Return (x, y) of the center of cell containing provided text 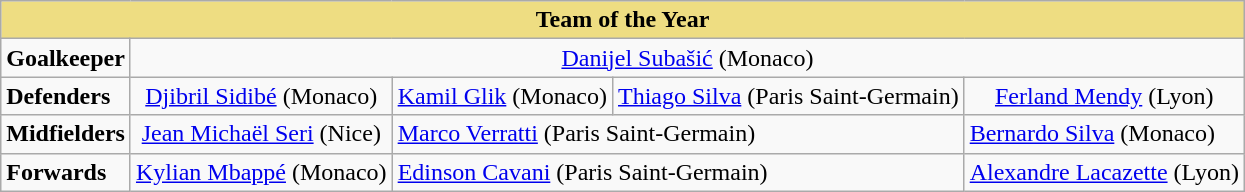
Jean Michaël Seri (Nice) (261, 134)
Forwards (66, 172)
Alexandre Lacazette (Lyon) (1104, 172)
Ferland Mendy (Lyon) (1104, 96)
Bernardo Silva (Monaco) (1104, 134)
Team of the Year (623, 20)
Thiago Silva (Paris Saint-Germain) (788, 96)
Goalkeeper (66, 58)
Djibril Sidibé (Monaco) (261, 96)
Defenders (66, 96)
Kylian Mbappé (Monaco) (261, 172)
Midfielders (66, 134)
Marco Verratti (Paris Saint-Germain) (678, 134)
Kamil Glik (Monaco) (502, 96)
Edinson Cavani (Paris Saint-Germain) (678, 172)
Danijel Subašić (Monaco) (687, 58)
